Pinpoint the cell where the given text exists, returning its [x, y] midpoint coordinate. 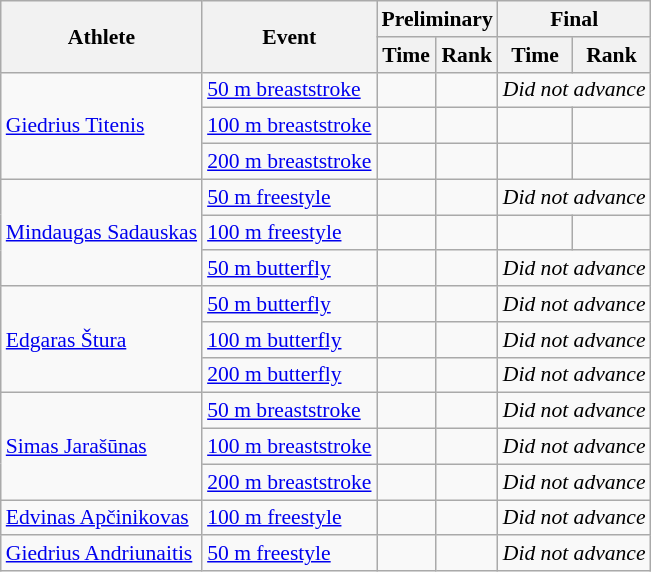
200 m butterfly [289, 375]
Giedrius Andriunaitis [102, 554]
Edgaras Štura [102, 340]
100 m butterfly [289, 340]
Giedrius Titenis [102, 126]
Mindaugas Sadauskas [102, 232]
Simas Jarašūnas [102, 446]
Athlete [102, 36]
Final [574, 19]
Event [289, 36]
Edvinas Apčinikovas [102, 518]
Preliminary [438, 19]
